Extract the (x, y) coordinate from the center of the cell holding the provided text.  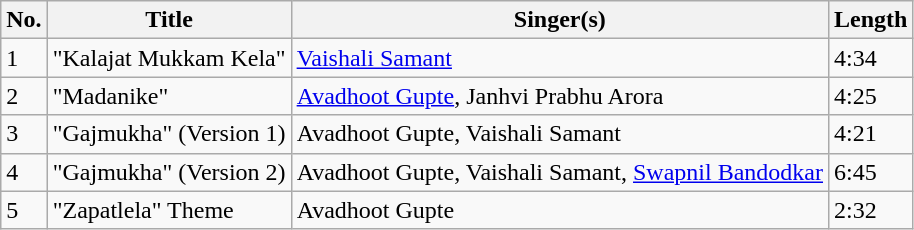
6:45 (871, 172)
Length (871, 20)
Avadhoot Gupte, Vaishali Samant, Swapnil Bandodkar (560, 172)
Avadhoot Gupte (560, 210)
1 (24, 58)
4:25 (871, 96)
Avadhoot Gupte, Janhvi Prabhu Arora (560, 96)
4:34 (871, 58)
"Kalajat Mukkam Kela" (169, 58)
4:21 (871, 134)
Avadhoot Gupte, Vaishali Samant (560, 134)
"Gajmukha" (Version 1) (169, 134)
4 (24, 172)
3 (24, 134)
Vaishali Samant (560, 58)
"Gajmukha" (Version 2) (169, 172)
"Zapatlela" Theme (169, 210)
2 (24, 96)
Singer(s) (560, 20)
2:32 (871, 210)
No. (24, 20)
"Madanike" (169, 96)
5 (24, 210)
Title (169, 20)
